For the text-containing cell, return its midpoint in [x, y] coordinate format. 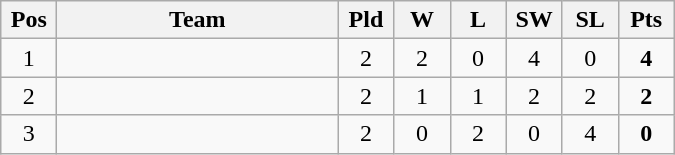
SW [534, 20]
Pld [366, 20]
W [422, 20]
SL [590, 20]
Team [198, 20]
Pos [29, 20]
Pts [646, 20]
3 [29, 134]
L [478, 20]
